Capture the cell that displays the provided text and extract its (X, Y) central coordinate. 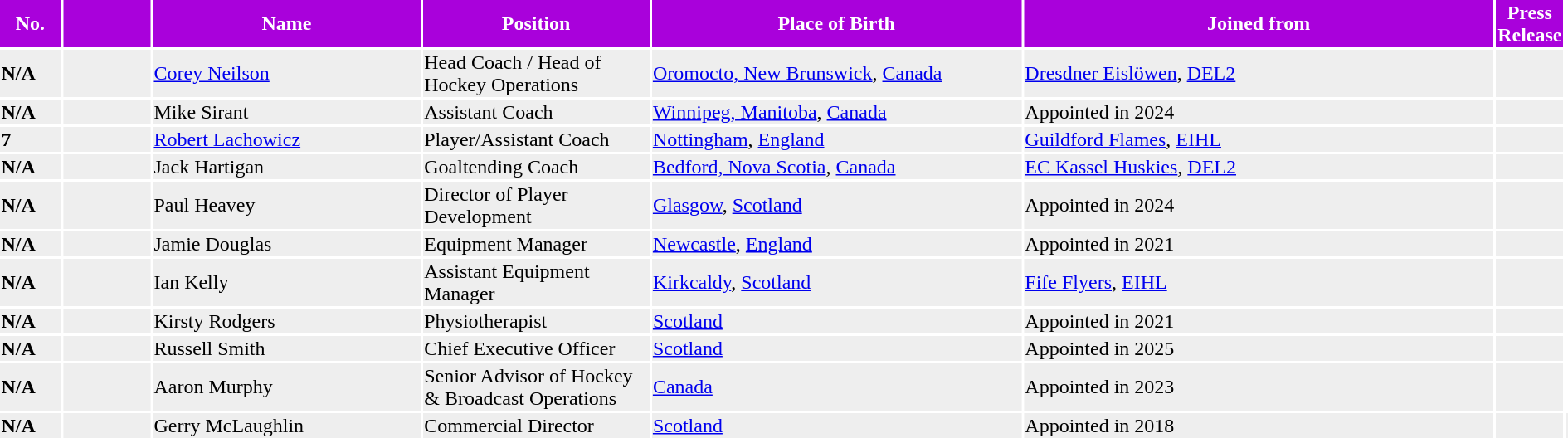
Ian Kelly (287, 282)
Chief Executive Officer (536, 348)
7 (30, 139)
Appointed in 2023 (1259, 387)
Paul Heavey (287, 206)
Aaron Murphy (287, 387)
Kirkcaldy, Scotland (836, 282)
Joined from (1259, 23)
Physiotherapist (536, 321)
Bedford, Nova Scotia, Canada (836, 167)
Assistant Equipment Manager (536, 282)
Nottingham, England (836, 139)
Appointed in 2018 (1259, 426)
No. (30, 23)
Glasgow, Scotland (836, 206)
Dresdner Eislöwen, DEL2 (1259, 73)
Fife Flyers, EIHL (1259, 282)
Assistant Coach (536, 112)
Russell Smith (287, 348)
Winnipeg, Manitoba, Canada (836, 112)
Jack Hartigan (287, 167)
Mike Sirant (287, 112)
Corey Neilson (287, 73)
EC Kassel Huskies, DEL2 (1259, 167)
Senior Advisor of Hockey & Broadcast Operations (536, 387)
Commercial Director (536, 426)
Goaltending Coach (536, 167)
Appointed in 2025 (1259, 348)
Name (287, 23)
Director of Player Development (536, 206)
Place of Birth (836, 23)
Newcastle, England (836, 244)
Jamie Douglas (287, 244)
Gerry McLaughlin (287, 426)
Guildford Flames, EIHL (1259, 139)
Position (536, 23)
Press Release (1530, 23)
Canada (836, 387)
Robert Lachowicz (287, 139)
Equipment Manager (536, 244)
Head Coach / Head of Hockey Operations (536, 73)
Player/Assistant Coach (536, 139)
Kirsty Rodgers (287, 321)
Oromocto, New Brunswick, Canada (836, 73)
